Search for the cell housing the specified text and yield its [x, y] center coordinate. 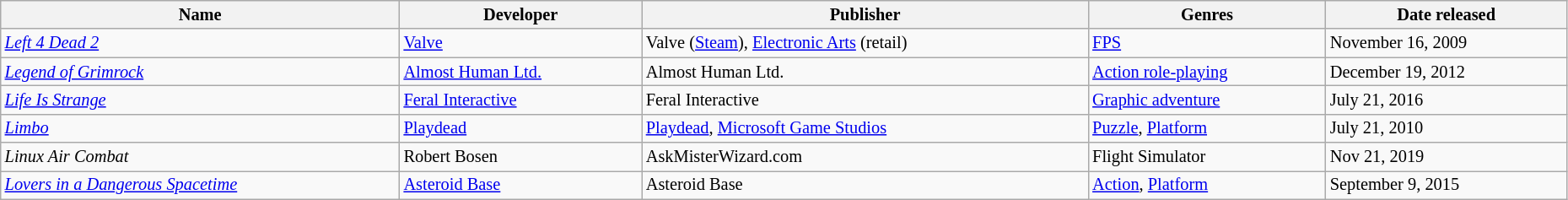
September 9, 2015 [1446, 185]
Playdead, Microsoft Game Studios [865, 128]
Lovers in a Dangerous Spacetime [201, 185]
Linux Air Combat [201, 157]
December 19, 2012 [1446, 72]
Valve (Steam), Electronic Arts (retail) [865, 43]
Limbo [201, 128]
Left 4 Dead 2 [201, 43]
Graphic adventure [1207, 100]
Date released [1446, 14]
Action, Platform [1207, 185]
Action role-playing [1207, 72]
November 16, 2009 [1446, 43]
Flight Simulator [1207, 157]
Life Is Strange [201, 100]
July 21, 2016 [1446, 100]
July 21, 2010 [1446, 128]
Valve [521, 43]
Legend of Grimrock [201, 72]
Robert Bosen [521, 157]
FPS [1207, 43]
AskMisterWizard.com [865, 157]
Playdead [521, 128]
Nov 21, 2019 [1446, 157]
Puzzle, Platform [1207, 128]
Genres [1207, 14]
Publisher [865, 14]
Developer [521, 14]
Name [201, 14]
